Locate the cell with the specified text and output its (x, y) center coordinate. 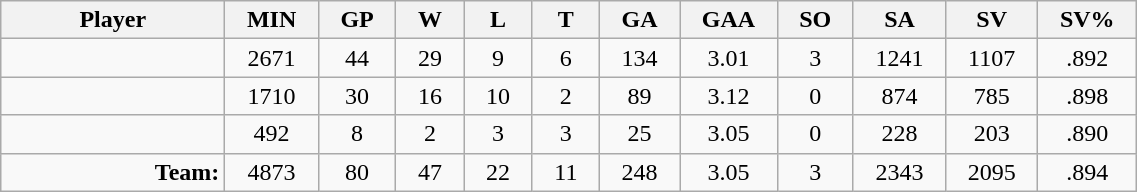
22 (498, 172)
W (430, 20)
.892 (1088, 58)
.894 (1088, 172)
1241 (899, 58)
T (566, 20)
3.01 (729, 58)
248 (639, 172)
25 (639, 134)
134 (639, 58)
2343 (899, 172)
SV (992, 20)
80 (357, 172)
SO (815, 20)
10 (498, 96)
3.12 (729, 96)
11 (566, 172)
L (498, 20)
874 (899, 96)
GAA (729, 20)
203 (992, 134)
30 (357, 96)
4873 (272, 172)
44 (357, 58)
Team: (113, 172)
GP (357, 20)
8 (357, 134)
89 (639, 96)
1107 (992, 58)
2095 (992, 172)
SA (899, 20)
47 (430, 172)
.890 (1088, 134)
16 (430, 96)
6 (566, 58)
29 (430, 58)
1710 (272, 96)
9 (498, 58)
MIN (272, 20)
GA (639, 20)
785 (992, 96)
Player (113, 20)
228 (899, 134)
2671 (272, 58)
SV% (1088, 20)
.898 (1088, 96)
492 (272, 134)
